Search for the cell housing the specified text and yield its (X, Y) center coordinate. 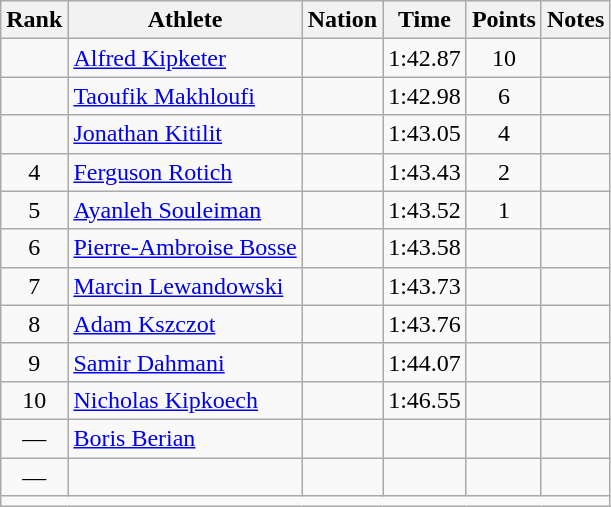
5 (34, 210)
Boris Berian (185, 438)
2 (504, 172)
Pierre-Ambroise Bosse (185, 248)
1:46.55 (425, 400)
7 (34, 286)
Rank (34, 20)
1:43.05 (425, 134)
1:44.07 (425, 362)
Points (504, 20)
1 (504, 210)
Athlete (185, 20)
Nicholas Kipkoech (185, 400)
1:42.98 (425, 96)
Ayanleh Souleiman (185, 210)
8 (34, 324)
9 (34, 362)
Time (425, 20)
Notes (575, 20)
Samir Dahmani (185, 362)
1:43.73 (425, 286)
1:43.76 (425, 324)
Alfred Kipketer (185, 58)
Adam Kszczot (185, 324)
Marcin Lewandowski (185, 286)
1:42.87 (425, 58)
Nation (342, 20)
1:43.58 (425, 248)
Ferguson Rotich (185, 172)
Jonathan Kitilit (185, 134)
Taoufik Makhloufi (185, 96)
1:43.43 (425, 172)
1:43.52 (425, 210)
